Return [x, y] of the center of cell containing provided text 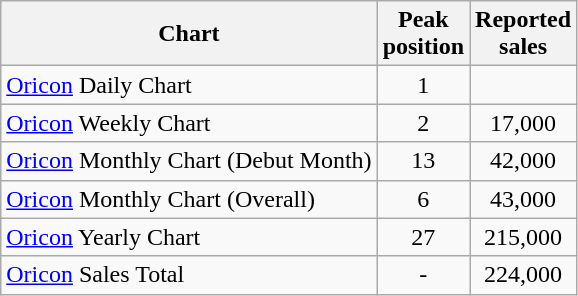
Chart [189, 34]
Oricon Sales Total [189, 275]
- [423, 275]
Oricon Yearly Chart [189, 237]
Oricon Monthly Chart (Debut Month) [189, 161]
Oricon Daily Chart [189, 85]
6 [423, 199]
Reportedsales [524, 34]
Peakposition [423, 34]
27 [423, 237]
13 [423, 161]
224,000 [524, 275]
Oricon Weekly Chart [189, 123]
215,000 [524, 237]
Oricon Monthly Chart (Overall) [189, 199]
1 [423, 85]
17,000 [524, 123]
42,000 [524, 161]
43,000 [524, 199]
2 [423, 123]
